Pinpoint the cell where the given text exists, returning its (X, Y) midpoint coordinate. 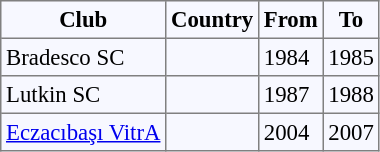
Eczacıbaşı VitrA (84, 132)
2004 (290, 132)
2007 (351, 132)
Club (84, 20)
Country (212, 20)
1985 (351, 57)
Lutkin SC (84, 95)
1984 (290, 57)
Bradesco SC (84, 57)
To (351, 20)
1988 (351, 95)
From (290, 20)
1987 (290, 95)
